Detect which cell encompasses the target text, then output its [X, Y] center coordinate. 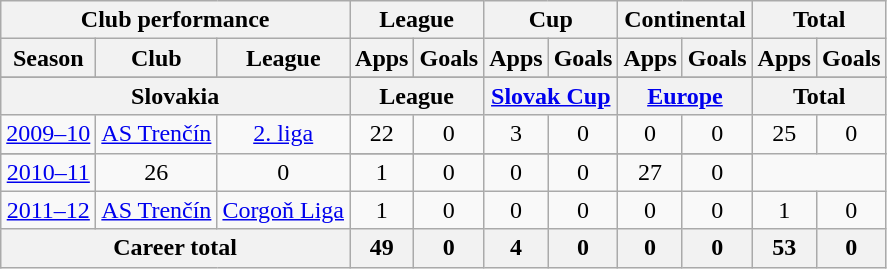
Continental [685, 20]
2011–12 [48, 210]
Season [48, 58]
Club [156, 58]
22 [382, 134]
2. liga [284, 134]
27 [650, 172]
26 [156, 172]
Corgoň Liga [284, 210]
Slovakia [176, 96]
49 [382, 248]
Career total [176, 248]
25 [784, 134]
4 [516, 248]
Europe [685, 96]
2010–11 [48, 172]
3 [516, 134]
Slovak Cup [551, 96]
2009–10 [48, 134]
Club performance [176, 20]
53 [784, 248]
Cup [551, 20]
